Capture the cell that displays the provided text and extract its (X, Y) central coordinate. 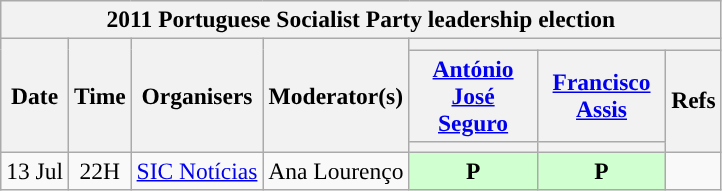
2011 Portuguese Socialist Party leadership election (361, 19)
Ana Lourenço (336, 171)
SIC Notícias (197, 171)
Moderator(s) (336, 95)
António José Seguro (473, 95)
Organisers (197, 95)
Date (35, 95)
22H (100, 171)
Time (100, 95)
13 Jul (35, 171)
Refs (694, 100)
Francisco Assis (601, 95)
